Provide the [X, Y] coordinate of the cell's center where the given text is located.  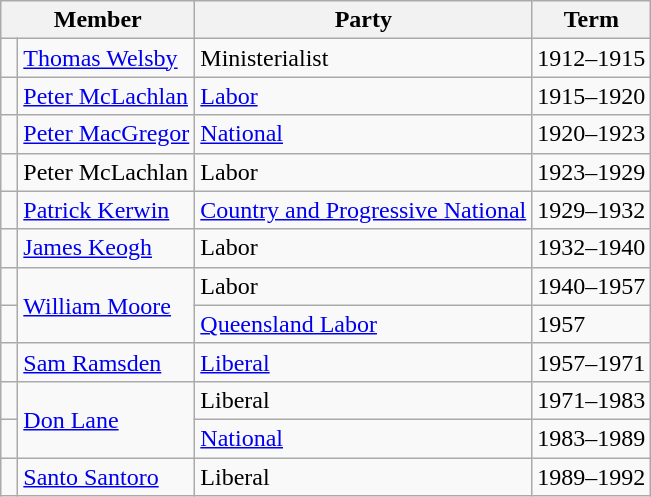
Country and Progressive National [364, 210]
1940–1957 [592, 286]
1929–1932 [592, 210]
1957–1971 [592, 362]
Ministerialist [364, 58]
1971–1983 [592, 400]
Party [364, 20]
Don Lane [106, 419]
1957 [592, 324]
1915–1920 [592, 96]
1912–1915 [592, 58]
Sam Ramsden [106, 362]
Santo Santoro [106, 477]
1989–1992 [592, 477]
1983–1989 [592, 438]
Thomas Welsby [106, 58]
Patrick Kerwin [106, 210]
William Moore [106, 305]
1923–1929 [592, 172]
Term [592, 20]
1920–1923 [592, 134]
Queensland Labor [364, 324]
1932–1940 [592, 248]
James Keogh [106, 248]
Peter MacGregor [106, 134]
Member [98, 20]
